Output the [X, Y] coordinate of the center of the cell containing the given text.  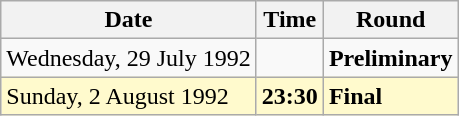
23:30 [290, 96]
Preliminary [390, 58]
Round [390, 20]
Wednesday, 29 July 1992 [129, 58]
Time [290, 20]
Date [129, 20]
Sunday, 2 August 1992 [129, 96]
Final [390, 96]
